Capture the cell that displays the provided text and extract its [X, Y] central coordinate. 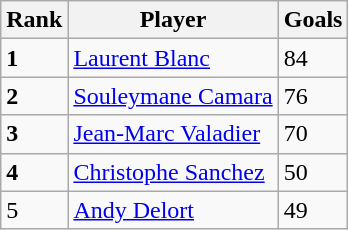
3 [34, 134]
Rank [34, 20]
70 [313, 134]
Jean-Marc Valadier [173, 134]
2 [34, 96]
76 [313, 96]
Goals [313, 20]
5 [34, 210]
Andy Delort [173, 210]
49 [313, 210]
4 [34, 172]
Laurent Blanc [173, 58]
1 [34, 58]
Souleymane Camara [173, 96]
84 [313, 58]
Player [173, 20]
Christophe Sanchez [173, 172]
50 [313, 172]
